Determine the [X, Y] coordinate at the center of the cell enclosing the given text.  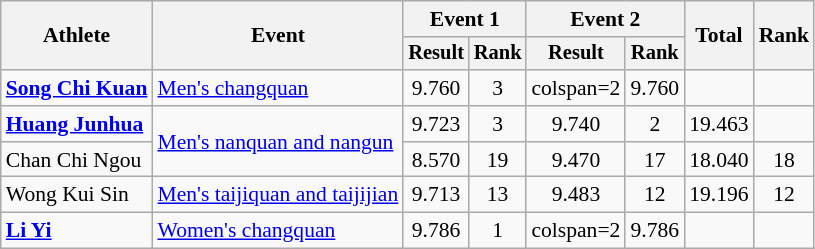
Men's nanquan and nangun [278, 142]
Wong Kui Sin [77, 195]
19.196 [718, 195]
Li Yi [77, 231]
Song Chi Kuan [77, 88]
Event 2 [605, 19]
Chan Chi Ngou [77, 160]
2 [654, 124]
18.040 [718, 160]
Women's changquan [278, 231]
8.570 [436, 160]
9.740 [576, 124]
19.463 [718, 124]
9.713 [436, 195]
9.483 [576, 195]
Athlete [77, 36]
Men's changquan [278, 88]
Total [718, 36]
18 [784, 160]
9.470 [576, 160]
19 [498, 160]
Event [278, 36]
17 [654, 160]
9.723 [436, 124]
1 [498, 231]
Huang Junhua [77, 124]
Event 1 [464, 19]
Men's taijiquan and taijijian [278, 195]
13 [498, 195]
